Output the [x, y] coordinate of the center of the cell containing the given text.  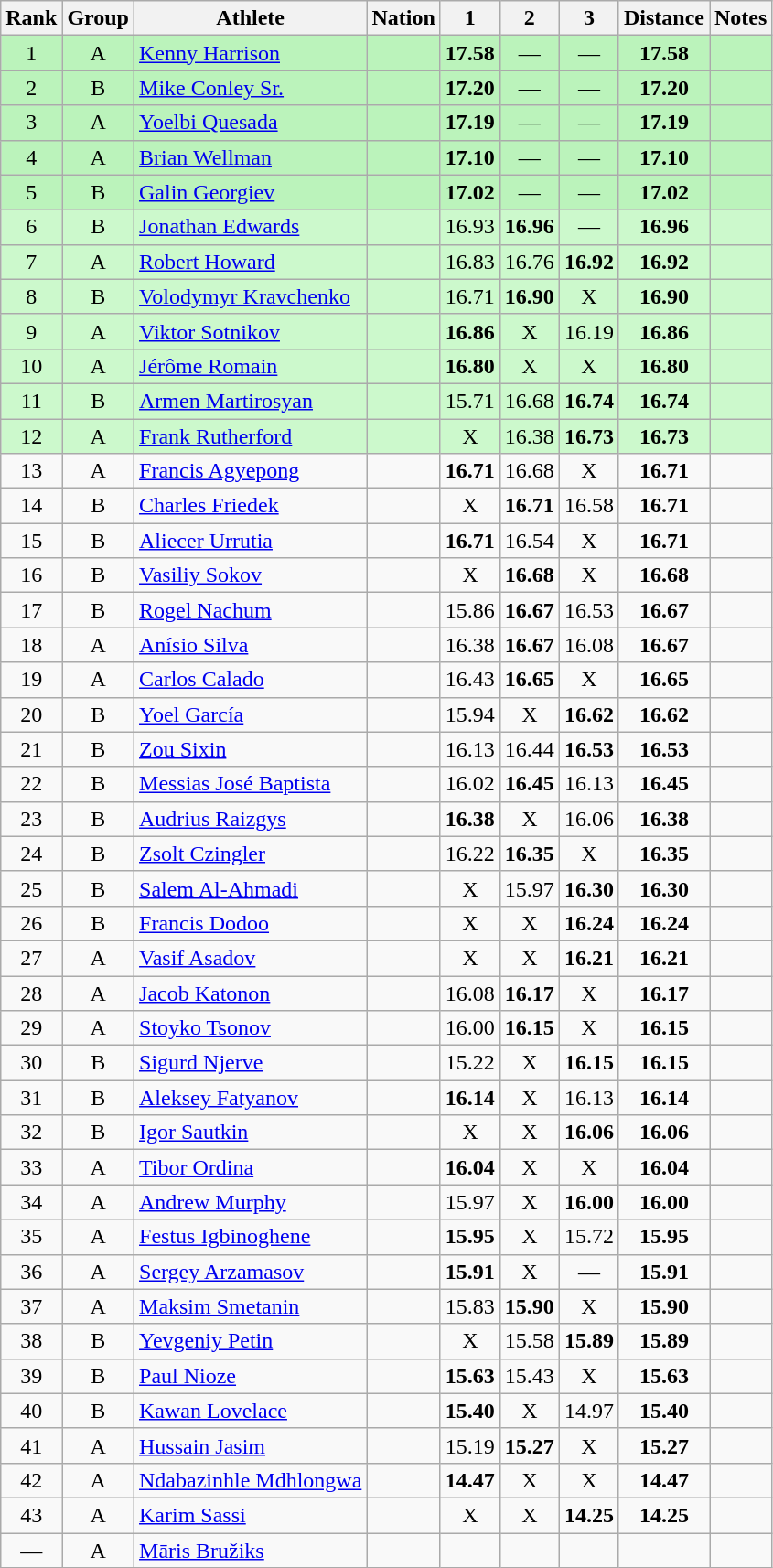
Kenny Harrison [251, 53]
Frank Rutherford [251, 436]
20 [31, 714]
16.54 [529, 541]
Sergey Arzamasov [251, 1272]
Distance [664, 18]
38 [31, 1341]
Robert Howard [251, 262]
15.43 [529, 1376]
16.22 [470, 854]
16.58 [589, 506]
Athlete [251, 18]
43 [31, 1515]
Yevgeniy Petin [251, 1341]
15.72 [589, 1237]
15.22 [470, 1063]
Armen Martirosyan [251, 401]
32 [31, 1133]
Galin Georgiev [251, 192]
Group [99, 18]
18 [31, 645]
16.93 [470, 227]
Jonathan Edwards [251, 227]
8 [31, 296]
4 [31, 157]
Karim Sassi [251, 1515]
30 [31, 1063]
Māris Bružiks [251, 1551]
31 [31, 1098]
15.71 [470, 401]
40 [31, 1411]
9 [31, 331]
Andrew Murphy [251, 1202]
15.58 [529, 1341]
Nation [403, 18]
14 [31, 506]
Jérôme Romain [251, 366]
Maksim Smetanin [251, 1306]
Vasiliy Sokov [251, 575]
35 [31, 1237]
15.94 [470, 714]
11 [31, 401]
29 [31, 1028]
Charles Friedek [251, 506]
16.19 [589, 331]
Festus Igbinoghene [251, 1237]
Carlos Calado [251, 680]
17 [31, 610]
6 [31, 227]
Francis Dodoo [251, 923]
Ndabazinhle Mdhlongwa [251, 1480]
Yoelbi Quesada [251, 123]
37 [31, 1306]
12 [31, 436]
Paul Nioze [251, 1376]
Yoel García [251, 714]
Jacob Katonon [251, 993]
Aleksey Fatyanov [251, 1098]
15.19 [470, 1445]
Salem Al-Ahmadi [251, 888]
16.76 [529, 262]
26 [31, 923]
Vasif Asadov [251, 958]
27 [31, 958]
15.83 [470, 1306]
33 [31, 1167]
Mike Conley Sr. [251, 88]
5 [31, 192]
Anísio Silva [251, 645]
Volodymyr Kravchenko [251, 296]
7 [31, 262]
Tibor Ordina [251, 1167]
16.44 [529, 749]
36 [31, 1272]
24 [31, 854]
28 [31, 993]
16.02 [470, 784]
19 [31, 680]
10 [31, 366]
16.83 [470, 262]
21 [31, 749]
Viktor Sotnikov [251, 331]
25 [31, 888]
13 [31, 471]
16 [31, 575]
Francis Agyepong [251, 471]
Igor Sautkin [251, 1133]
15 [31, 541]
Brian Wellman [251, 157]
39 [31, 1376]
14.97 [589, 1411]
16.43 [470, 680]
41 [31, 1445]
Sigurd Njerve [251, 1063]
Zou Sixin [251, 749]
Messias José Baptista [251, 784]
Audrius Raizgys [251, 819]
Aliecer Urrutia [251, 541]
Rank [31, 18]
23 [31, 819]
Hussain Jasim [251, 1445]
Stoyko Tsonov [251, 1028]
Rogel Nachum [251, 610]
Kawan Lovelace [251, 1411]
Zsolt Czingler [251, 854]
42 [31, 1480]
15.86 [470, 610]
Notes [741, 18]
22 [31, 784]
34 [31, 1202]
